Identify which cell holds the provided text, then report its [X, Y] central coordinate. 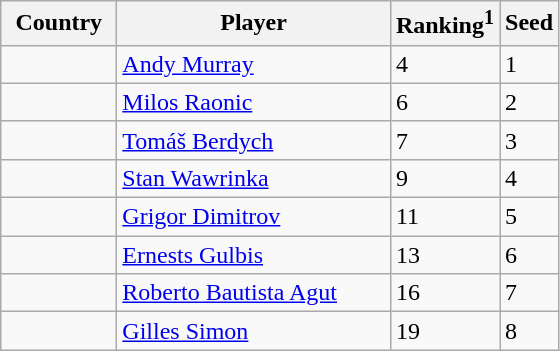
Country [59, 24]
3 [530, 140]
Stan Wawrinka [254, 178]
Player [254, 24]
Milos Raonic [254, 102]
11 [444, 217]
Andy Murray [254, 64]
16 [444, 293]
Seed [530, 24]
Roberto Bautista Agut [254, 293]
19 [444, 331]
Grigor Dimitrov [254, 217]
Tomáš Berdych [254, 140]
Ranking1 [444, 24]
1 [530, 64]
13 [444, 255]
2 [530, 102]
5 [530, 217]
Gilles Simon [254, 331]
8 [530, 331]
9 [444, 178]
Ernests Gulbis [254, 255]
